Extract the [x, y] coordinate from the center of the cell holding the provided text.  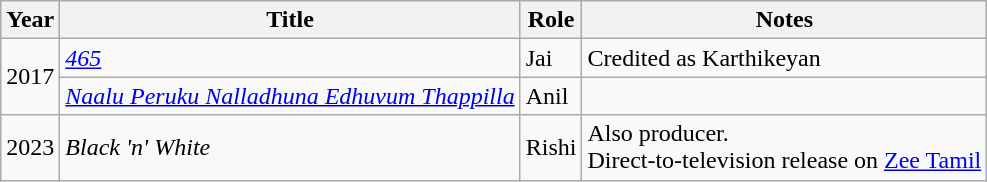
Title [290, 20]
Black 'n' White [290, 148]
Role [551, 20]
2023 [30, 148]
Credited as Karthikeyan [784, 58]
Notes [784, 20]
465 [290, 58]
Anil [551, 96]
2017 [30, 77]
Naalu Peruku Nalladhuna Edhuvum Thappilla [290, 96]
Year [30, 20]
Jai [551, 58]
Also producer.Direct-to-television release on Zee Tamil [784, 148]
Rishi [551, 148]
